From the cell containing the given text, extract its center point as (x, y) coordinate. 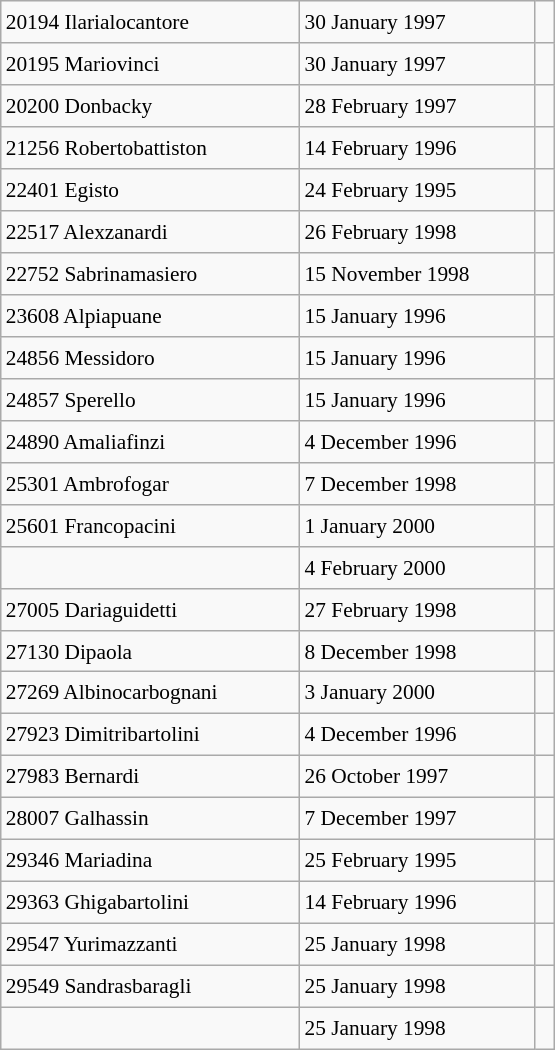
29363 Ghigabartolini (150, 903)
25601 Francopacini (150, 525)
7 December 1997 (418, 819)
23608 Alpiapuane (150, 316)
29547 Yurimazzanti (150, 945)
26 October 1997 (418, 777)
29549 Sandrasbaragli (150, 986)
21256 Robertobattiston (150, 148)
22517 Alexzanardi (150, 232)
7 December 1998 (418, 483)
3 January 2000 (418, 693)
24890 Amaliafinzi (150, 441)
28007 Galhassin (150, 819)
24857 Sperello (150, 399)
20200 Donbacky (150, 106)
27983 Bernardi (150, 777)
4 February 2000 (418, 567)
29346 Mariadina (150, 861)
22752 Sabrinamasiero (150, 274)
27 February 1998 (418, 609)
24856 Messidoro (150, 358)
27923 Dimitribartolini (150, 735)
27005 Dariaguidetti (150, 609)
1 January 2000 (418, 525)
26 February 1998 (418, 232)
25 February 1995 (418, 861)
20195 Mariovinci (150, 64)
22401 Egisto (150, 190)
25301 Ambrofogar (150, 483)
20194 Ilarialocantore (150, 22)
28 February 1997 (418, 106)
24 February 1995 (418, 190)
15 November 1998 (418, 274)
27130 Dipaola (150, 651)
27269 Albinocarbognani (150, 693)
8 December 1998 (418, 651)
